Pinpoint the cell where the given text exists, returning its [X, Y] midpoint coordinate. 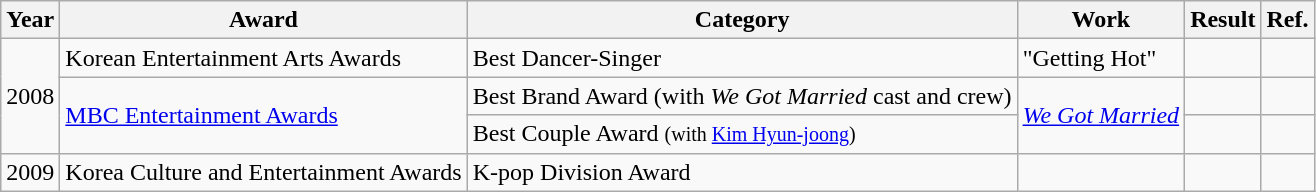
Result [1223, 20]
Korea Culture and Entertainment Awards [264, 172]
K-pop Division Award [742, 172]
Year [30, 20]
Best Brand Award (with We Got Married cast and crew) [742, 96]
MBC Entertainment Awards [264, 115]
Korean Entertainment Arts Awards [264, 58]
Best Couple Award (with Kim Hyun-joong) [742, 134]
2009 [30, 172]
Award [264, 20]
Work [1101, 20]
We Got Married [1101, 115]
Category [742, 20]
Best Dancer-Singer [742, 58]
2008 [30, 96]
Ref. [1288, 20]
"Getting Hot" [1101, 58]
